Scan for the cell matching the given text and deliver its [x, y] coordinate at center. 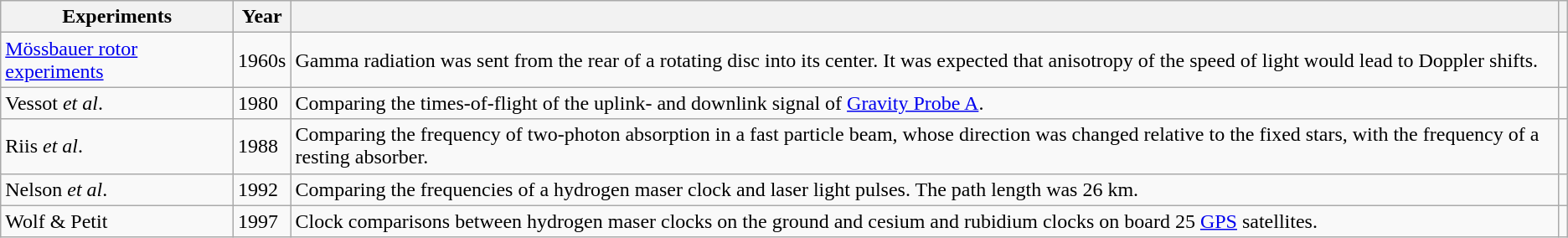
Comparing the times-of-flight of the uplink- and downlink signal of Gravity Probe A. [925, 103]
Experiments [117, 17]
1980 [262, 103]
1997 [262, 221]
Clock comparisons between hydrogen maser clocks on the ground and cesium and rubidium clocks on board 25 GPS satellites. [925, 221]
Year [262, 17]
Wolf & Petit [117, 221]
Vessot et al. [117, 103]
Mössbauer rotor experiments [117, 60]
1988 [262, 146]
Comparing the frequencies of a hydrogen maser clock and laser light pulses. The path length was 26 km. [925, 189]
1992 [262, 189]
Nelson et al. [117, 189]
Riis et al. [117, 146]
1960s [262, 60]
